Identify which cell holds the provided text, then report its (x, y) central coordinate. 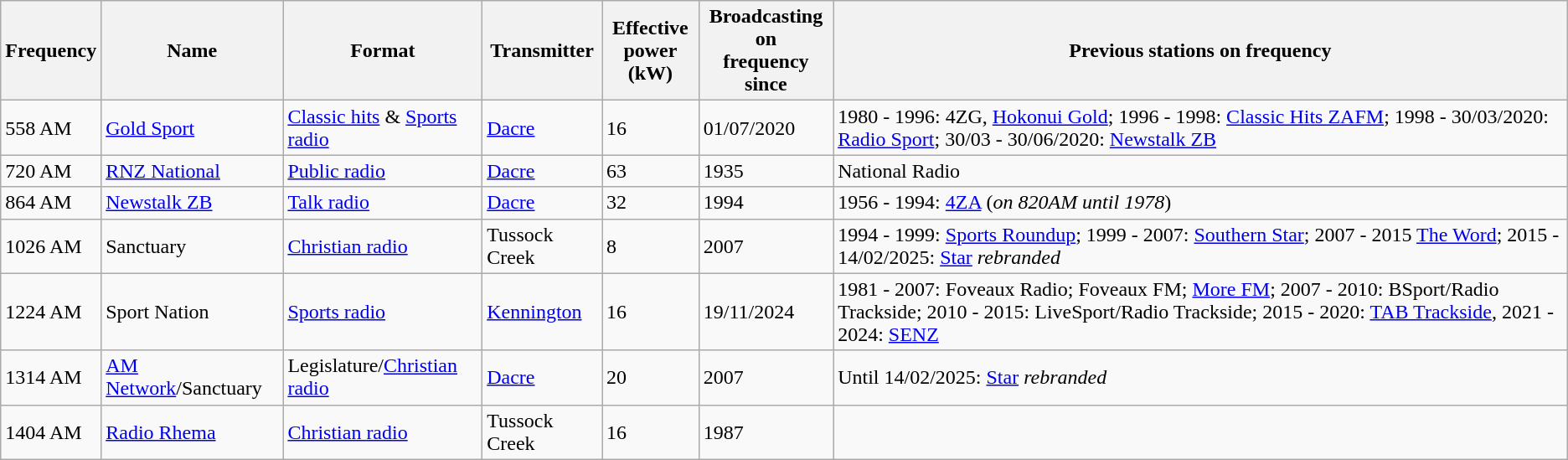
RNZ National (193, 171)
Transmitter (543, 50)
63 (651, 171)
8 (651, 246)
1935 (766, 171)
1404 AM (51, 432)
720 AM (51, 171)
Newstalk ZB (193, 203)
Radio Rhema (193, 432)
Public radio (383, 171)
AM Network/Sanctuary (193, 377)
1224 AM (51, 312)
01/07/2020 (766, 127)
1980 - 1996: 4ZG, Hokonui Gold; 1996 - 1998: Classic Hits ZAFM; 1998 - 30/03/2020: Radio Sport; 30/03 - 30/06/2020: Newstalk ZB (1201, 127)
1956 - 1994: 4ZA (on 820AM until 1978) (1201, 203)
1987 (766, 432)
Sport Nation (193, 312)
1026 AM (51, 246)
Format (383, 50)
Sanctuary (193, 246)
Until 14/02/2025: Star rebranded (1201, 377)
Gold Sport (193, 127)
National Radio (1201, 171)
Kennington (543, 312)
19/11/2024 (766, 312)
1314 AM (51, 377)
Classic hits & Sports radio (383, 127)
558 AM (51, 127)
Frequency (51, 50)
Talk radio (383, 203)
Legislature/Christian radio (383, 377)
Sports radio (383, 312)
20 (651, 377)
864 AM (51, 203)
Effectivepower (kW) (651, 50)
Broadcasting on frequency since (766, 50)
32 (651, 203)
Previous stations on frequency (1201, 50)
1994 - 1999: Sports Roundup; 1999 - 2007: Southern Star; 2007 - 2015 The Word; 2015 - 14/02/2025: Star rebranded (1201, 246)
1994 (766, 203)
Name (193, 50)
